Capture the cell that displays the provided text and extract its [x, y] central coordinate. 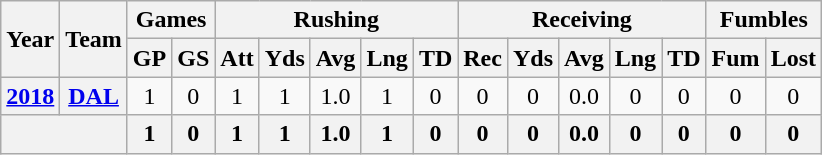
Fumbles [764, 20]
Fum [736, 58]
GP [149, 58]
2018 [30, 96]
Att [237, 58]
Lost [793, 58]
Rec [483, 58]
Receiving [582, 20]
Team [94, 39]
Rushing [336, 20]
DAL [94, 96]
Year [30, 39]
Games [170, 20]
GS [194, 58]
